Scan for the cell matching the given text and deliver its (x, y) coordinate at center. 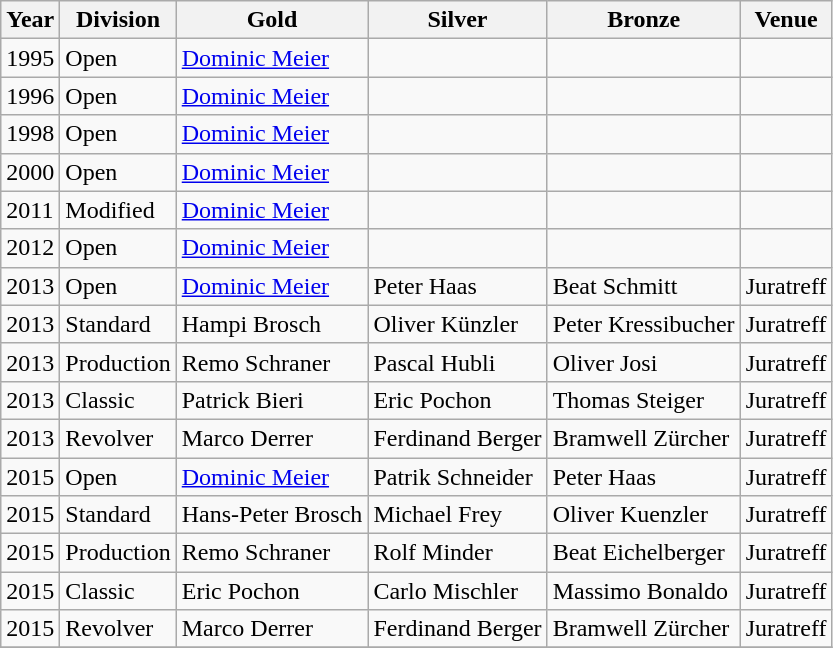
Oliver Künzler (458, 324)
Rolf Minder (458, 553)
Oliver Josi (644, 362)
Beat Schmitt (644, 286)
2000 (30, 172)
Pascal Hubli (458, 362)
Gold (272, 20)
Venue (786, 20)
1996 (30, 96)
Massimo Bonaldo (644, 591)
Peter Kressibucher (644, 324)
Hans-Peter Brosch (272, 515)
Modified (118, 210)
Patrik Schneider (458, 477)
Division (118, 20)
Bronze (644, 20)
1998 (30, 134)
2012 (30, 248)
1995 (30, 58)
Silver (458, 20)
2011 (30, 210)
Thomas Steiger (644, 400)
Year (30, 20)
Patrick Bieri (272, 400)
Carlo Mischler (458, 591)
Oliver Kuenzler (644, 515)
Michael Frey (458, 515)
Beat Eichelberger (644, 553)
Hampi Brosch (272, 324)
